From the cell containing the given text, extract its center point as (X, Y) coordinate. 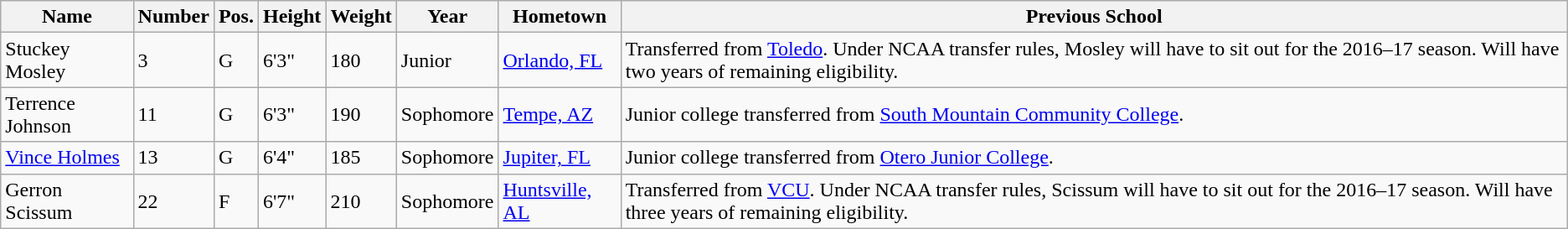
Previous School (1094, 17)
6'4" (291, 158)
Number (173, 17)
Junior college transferred from Otero Junior College. (1094, 158)
210 (361, 201)
Terrence Johnson (67, 114)
22 (173, 201)
Name (67, 17)
Huntsville, AL (560, 201)
Jupiter, FL (560, 158)
190 (361, 114)
185 (361, 158)
Pos. (236, 17)
3 (173, 60)
Junior (447, 60)
Vince Holmes (67, 158)
13 (173, 158)
Stuckey Mosley (67, 60)
11 (173, 114)
Gerron Scissum (67, 201)
Transferred from Toledo. Under NCAA transfer rules, Mosley will have to sit out for the 2016–17 season. Will have two years of remaining eligibility. (1094, 60)
6'7" (291, 201)
Junior college transferred from South Mountain Community College. (1094, 114)
Year (447, 17)
Height (291, 17)
Weight (361, 17)
Tempe, AZ (560, 114)
Hometown (560, 17)
Transferred from VCU. Under NCAA transfer rules, Scissum will have to sit out for the 2016–17 season. Will have three years of remaining eligibility. (1094, 201)
Orlando, FL (560, 60)
180 (361, 60)
F (236, 201)
